Find where the given text appears and provide that cell's center as (X, Y) coordinate. 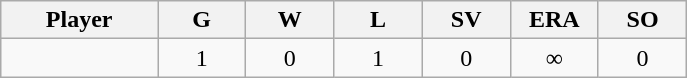
Player (80, 20)
SV (466, 20)
L (378, 20)
W (290, 20)
SO (642, 20)
ERA (554, 20)
∞ (554, 58)
G (202, 20)
